Capture the cell that displays the provided text and extract its [X, Y] central coordinate. 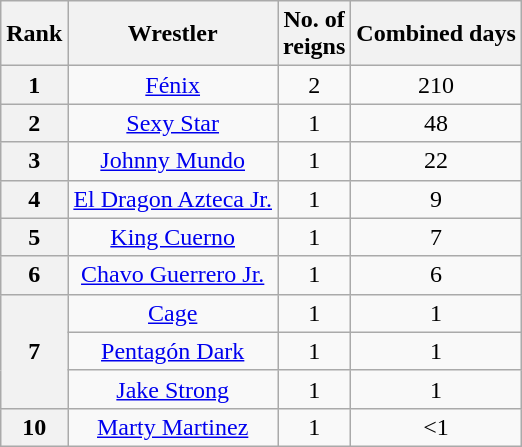
Rank [34, 34]
22 [436, 161]
Fénix [173, 85]
48 [436, 123]
<1 [436, 427]
210 [436, 85]
3 [34, 161]
5 [34, 237]
King Cuerno [173, 237]
9 [436, 199]
Chavo Guerrero Jr. [173, 275]
El Dragon Azteca Jr. [173, 199]
4 [34, 199]
Pentagón Dark [173, 351]
Wrestler [173, 34]
No. ofreigns [314, 34]
10 [34, 427]
Johnny Mundo [173, 161]
Sexy Star [173, 123]
Cage [173, 313]
Jake Strong [173, 389]
Combined days [436, 34]
Marty Martinez [173, 427]
